Locate the cell with the specified text and output its (x, y) center coordinate. 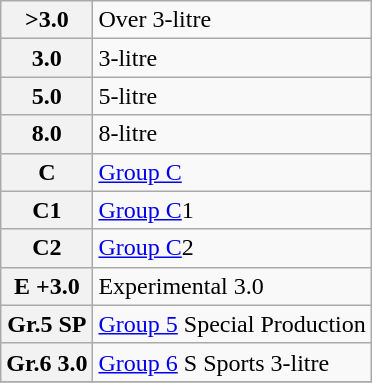
E +3.0 (47, 286)
5.0 (47, 96)
8.0 (47, 134)
Experimental 3.0 (232, 286)
8-litre (232, 134)
Group 5 Special Production (232, 324)
Gr.6 3.0 (47, 362)
Group C1 (232, 210)
Gr.5 SP (47, 324)
C1 (47, 210)
5-litre (232, 96)
3-litre (232, 58)
Group C2 (232, 248)
C (47, 172)
Group 6 S Sports 3-litre (232, 362)
Group C (232, 172)
C2 (47, 248)
3.0 (47, 58)
Over 3-litre (232, 20)
>3.0 (47, 20)
